Return the (x, y) coordinate for the center point of the cell that contains the specified text.  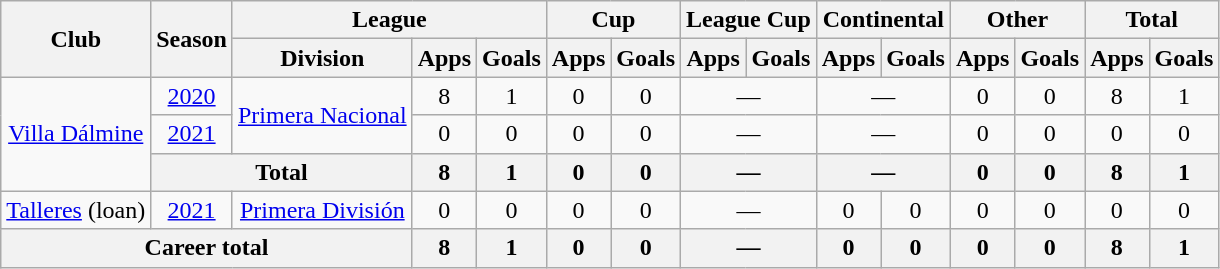
Other (1017, 20)
League (389, 20)
Club (76, 39)
League Cup (749, 20)
Villa Dálmine (76, 134)
Division (322, 58)
Season (192, 39)
Cup (613, 20)
2020 (192, 96)
Continental (883, 20)
Talleres (loan) (76, 210)
Primera División (322, 210)
Career total (206, 248)
Primera Nacional (322, 115)
